From the cell containing the given text, extract its center point as (X, Y) coordinate. 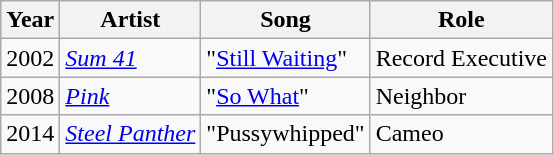
2014 (30, 134)
Sum 41 (130, 58)
"Still Waiting" (286, 58)
Role (461, 20)
Neighbor (461, 96)
Record Executive (461, 58)
Steel Panther (130, 134)
Year (30, 20)
"Pussywhipped" (286, 134)
"So What" (286, 96)
Song (286, 20)
2008 (30, 96)
Cameo (461, 134)
Pink (130, 96)
2002 (30, 58)
Artist (130, 20)
